For the text-containing cell, return its midpoint in [X, Y] coordinate format. 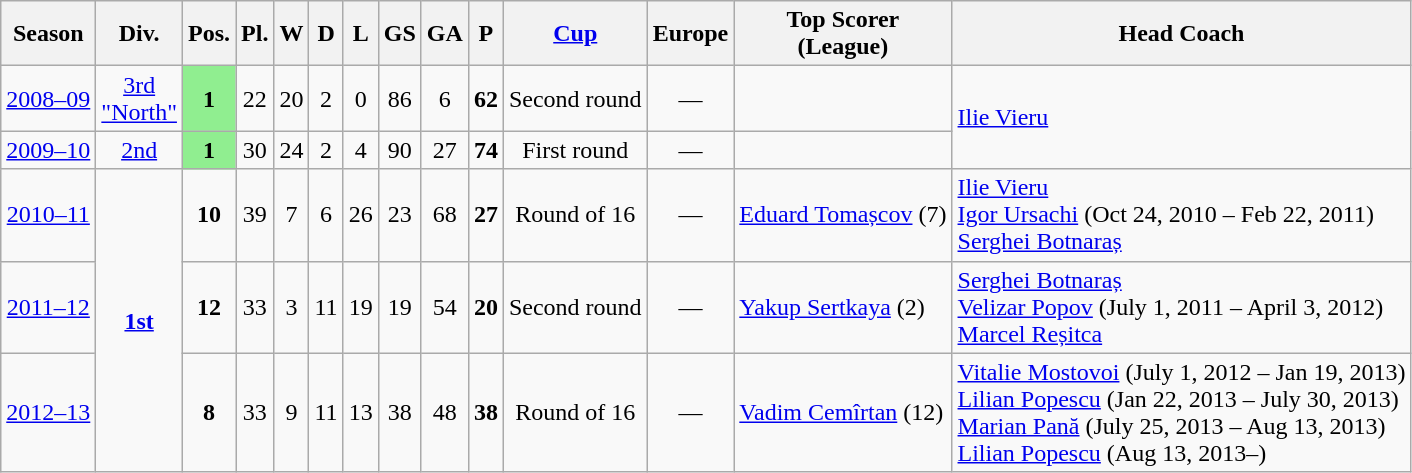
Serghei Botnaraș Velizar Popov (July 1, 2011 – April 3, 2012) Marcel Reșitca [1182, 307]
Season [48, 34]
2009–10 [48, 150]
Pos. [208, 34]
10 [208, 215]
Pl. [255, 34]
2012–13 [48, 412]
22 [255, 98]
30 [255, 150]
7 [292, 215]
90 [400, 150]
D [326, 34]
First round [575, 150]
9 [292, 412]
Europe [690, 34]
Yakup Sertkaya (2) [843, 307]
GS [400, 34]
Vadim Cemîrtan (12) [843, 412]
2008–09 [48, 98]
48 [444, 412]
Ilie Vieru [1182, 118]
26 [360, 215]
L [360, 34]
86 [400, 98]
Ilie Vieru Igor Ursachi (Oct 24, 2010 – Feb 22, 2011) Serghei Botnaraș [1182, 215]
2010–11 [48, 215]
68 [444, 215]
Cup [575, 34]
62 [486, 98]
23 [400, 215]
24 [292, 150]
P [486, 34]
Head Coach [1182, 34]
8 [208, 412]
13 [360, 412]
4 [360, 150]
W [292, 34]
2011–12 [48, 307]
GA [444, 34]
Top Scorer (League) [843, 34]
Eduard Tomașcov (7) [843, 215]
54 [444, 307]
1st [140, 320]
12 [208, 307]
39 [255, 215]
Div. [140, 34]
3rd"North" [140, 98]
3 [292, 307]
2nd [140, 150]
0 [360, 98]
74 [486, 150]
